Find where the given text appears and provide that cell's center as (X, Y) coordinate. 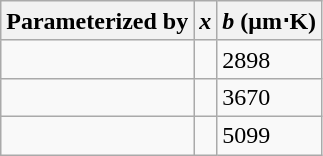
Parameterized by (98, 21)
5099 (270, 135)
x (206, 21)
3670 (270, 97)
2898 (270, 59)
b (μm⋅K) (270, 21)
